Output the [x, y] coordinate of the center of the cell containing the given text.  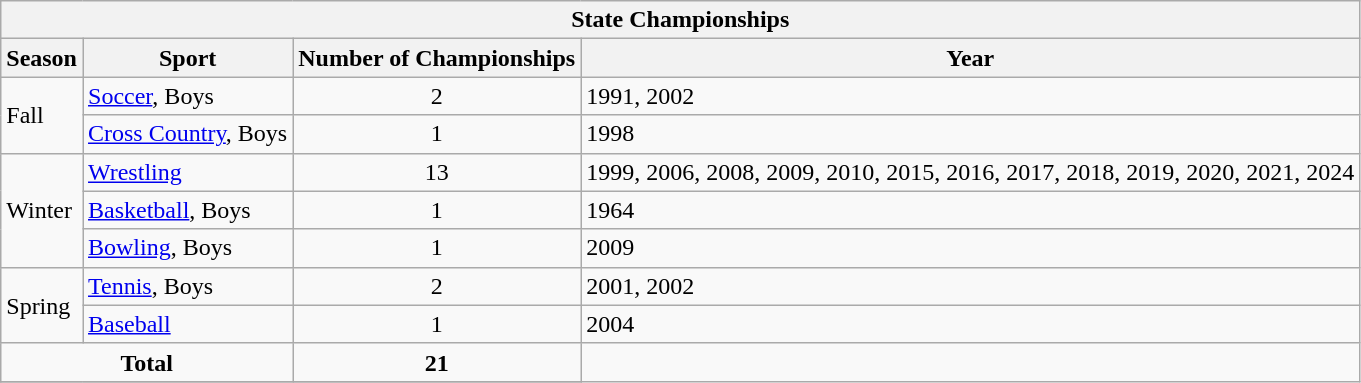
1998 [970, 134]
Spring [42, 305]
1964 [970, 210]
Total [147, 362]
Baseball [187, 324]
2004 [970, 324]
Sport [187, 58]
Cross Country, Boys [187, 134]
Number of Championships [437, 58]
21 [437, 362]
Bowling, Boys [187, 248]
Season [42, 58]
Soccer, Boys [187, 96]
2001, 2002 [970, 286]
Wrestling [187, 172]
Winter [42, 210]
13 [437, 172]
1999, 2006, 2008, 2009, 2010, 2015, 2016, 2017, 2018, 2019, 2020, 2021, 2024 [970, 172]
State Championships [680, 20]
Year [970, 58]
Tennis, Boys [187, 286]
Fall [42, 115]
1991, 2002 [970, 96]
2009 [970, 248]
Basketball, Boys [187, 210]
